From the cell containing the given text, extract its center point as [X, Y] coordinate. 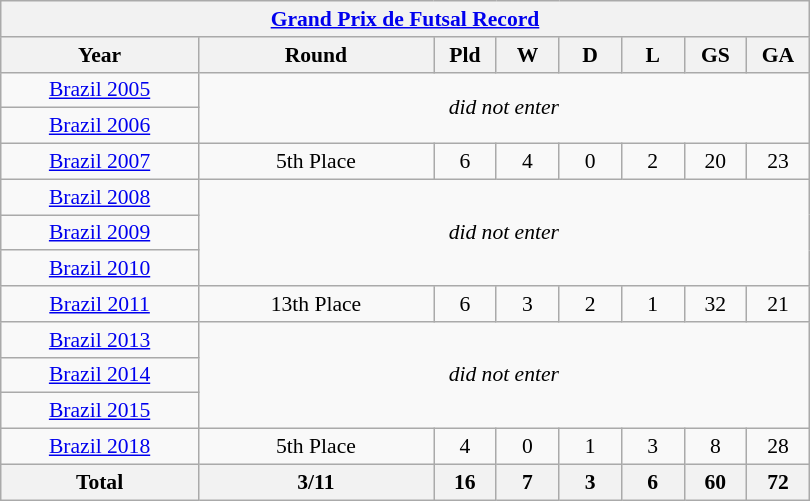
Brazil 2008 [100, 197]
L [652, 55]
Brazil 2018 [100, 447]
Round [316, 55]
23 [778, 162]
Year [100, 55]
8 [716, 447]
GS [716, 55]
7 [528, 482]
Pld [466, 55]
W [528, 55]
Total [100, 482]
72 [778, 482]
GA [778, 55]
28 [778, 447]
3/11 [316, 482]
Brazil 2007 [100, 162]
Brazil 2011 [100, 304]
21 [778, 304]
Brazil 2006 [100, 126]
Brazil 2013 [100, 340]
Brazil 2009 [100, 233]
D [590, 55]
Brazil 2014 [100, 375]
60 [716, 482]
16 [466, 482]
20 [716, 162]
Brazil 2015 [100, 411]
Brazil 2005 [100, 90]
Brazil 2010 [100, 269]
Grand Prix de Futsal Record [405, 19]
32 [716, 304]
13th Place [316, 304]
